Provide the (X, Y) coordinate of the cell's center where the given text is located.  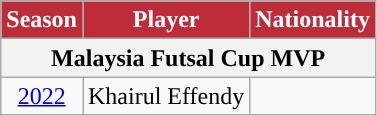
Khairul Effendy (166, 96)
Nationality (313, 20)
Malaysia Futsal Cup MVP (188, 58)
2022 (42, 96)
Season (42, 20)
Player (166, 20)
